Extract the (x, y) coordinate from the center of the cell holding the provided text.  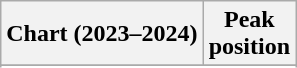
Peakposition (249, 34)
Chart (2023–2024) (102, 34)
